Detect which cell encompasses the target text, then output its [X, Y] center coordinate. 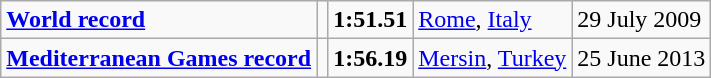
Rome, Italy [492, 20]
29 July 2009 [642, 20]
Mersin, Turkey [492, 58]
25 June 2013 [642, 58]
World record [159, 20]
1:56.19 [370, 58]
Mediterranean Games record [159, 58]
1:51.51 [370, 20]
